For the text-containing cell, return its midpoint in [x, y] coordinate format. 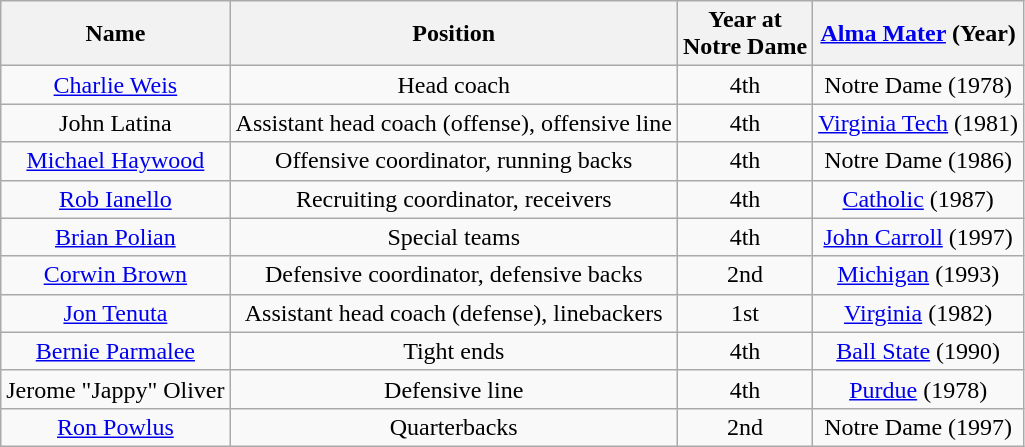
Michael Haywood [116, 161]
Jerome "Jappy" Oliver [116, 389]
John Latina [116, 123]
Bernie Parmalee [116, 351]
Position [454, 34]
Defensive coordinator, defensive backs [454, 275]
Notre Dame (1997) [918, 427]
Michigan (1993) [918, 275]
Special teams [454, 237]
Assistant head coach (offense), offensive line [454, 123]
Brian Polian [116, 237]
Ron Powlus [116, 427]
Tight ends [454, 351]
1st [744, 313]
Rob Ianello [116, 199]
Corwin Brown [116, 275]
Purdue (1978) [918, 389]
Head coach [454, 85]
Catholic (1987) [918, 199]
Notre Dame (1986) [918, 161]
Assistant head coach (defense), linebackers [454, 313]
Virginia Tech (1981) [918, 123]
Year at Notre Dame [744, 34]
Name [116, 34]
Jon Tenuta [116, 313]
Ball State (1990) [918, 351]
Charlie Weis [116, 85]
John Carroll (1997) [918, 237]
Virginia (1982) [918, 313]
Notre Dame (1978) [918, 85]
Defensive line [454, 389]
Alma Mater (Year) [918, 34]
Recruiting coordinator, receivers [454, 199]
Offensive coordinator, running backs [454, 161]
Quarterbacks [454, 427]
